Identify which cell holds the provided text, then report its [x, y] central coordinate. 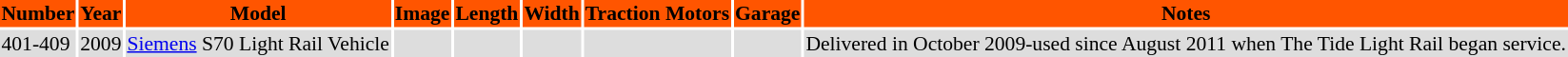
2009 [101, 44]
Garage [767, 13]
Notes [1186, 13]
Traction Motors [657, 13]
Siemens S70 Light Rail Vehicle [258, 44]
Delivered in October 2009-used since August 2011 when The Tide Light Rail began service. [1186, 44]
Length [487, 13]
Width [552, 13]
Year [101, 13]
Model [258, 13]
401-409 [38, 44]
Image [423, 13]
Number [38, 13]
